Capture the cell that displays the provided text and extract its [X, Y] central coordinate. 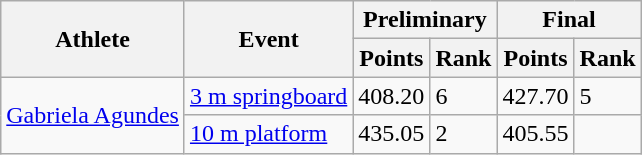
427.70 [536, 96]
5 [608, 96]
3 m springboard [268, 96]
405.55 [536, 134]
6 [464, 96]
10 m platform [268, 134]
408.20 [392, 96]
2 [464, 134]
Gabriela Agundes [93, 115]
Event [268, 39]
435.05 [392, 134]
Preliminary [425, 20]
Final [569, 20]
Athlete [93, 39]
